Search for the cell housing the specified text and yield its (X, Y) center coordinate. 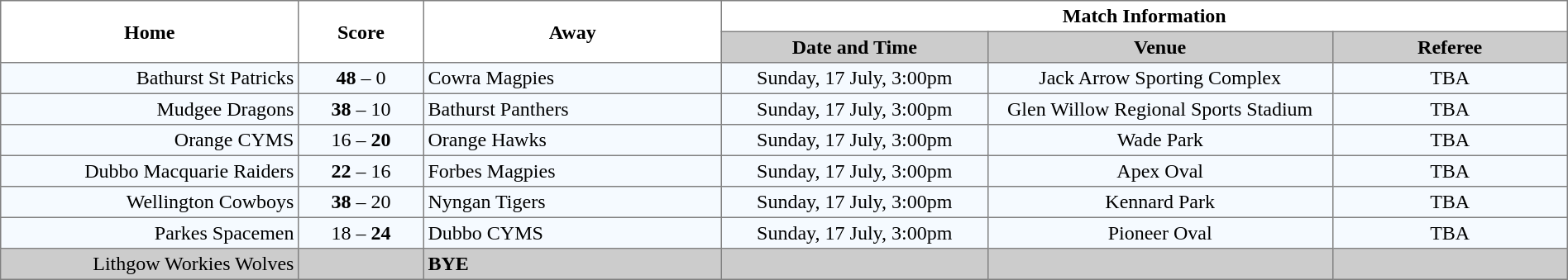
Match Information (1145, 17)
Dubbo Macquarie Raiders (150, 171)
Orange CYMS (150, 140)
Wade Park (1159, 140)
38 – 20 (361, 202)
Bathurst St Patricks (150, 78)
Score (361, 31)
48 – 0 (361, 78)
Orange Hawks (572, 140)
38 – 10 (361, 109)
Bathurst Panthers (572, 109)
Venue (1159, 47)
16 – 20 (361, 140)
Wellington Cowboys (150, 202)
Apex Oval (1159, 171)
Mudgee Dragons (150, 109)
Cowra Magpies (572, 78)
Kennard Park (1159, 202)
Nyngan Tigers (572, 202)
Date and Time (854, 47)
Home (150, 31)
22 – 16 (361, 171)
Lithgow Workies Wolves (150, 264)
Away (572, 31)
Referee (1450, 47)
Pioneer Oval (1159, 233)
Forbes Magpies (572, 171)
Jack Arrow Sporting Complex (1159, 78)
18 – 24 (361, 233)
BYE (572, 264)
Dubbo CYMS (572, 233)
Parkes Spacemen (150, 233)
Glen Willow Regional Sports Stadium (1159, 109)
